Return (X, Y) of the center of cell containing provided text 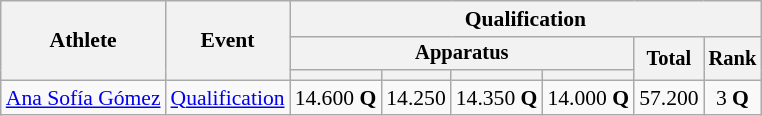
14.350 Q (497, 98)
Total (668, 58)
57.200 (668, 98)
Ana Sofía Gómez (84, 98)
3 Q (733, 98)
Athlete (84, 40)
Rank (733, 58)
14.250 (416, 98)
Apparatus (462, 54)
Event (228, 40)
14.000 Q (588, 98)
14.600 Q (336, 98)
